Identify which cell holds the provided text, then report its [x, y] central coordinate. 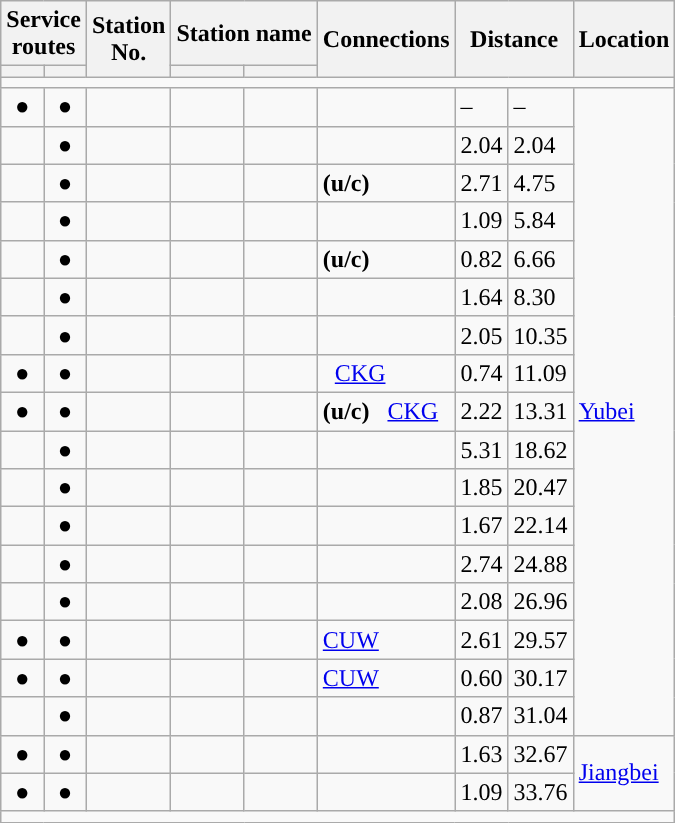
32.67 [540, 754]
0.82 [482, 259]
Serviceroutes [44, 34]
Station name [244, 34]
2.74 [482, 564]
11.09 [540, 373]
StationNo. [128, 39]
CKG [386, 373]
Distance [514, 39]
2.08 [482, 602]
0.60 [482, 678]
8.30 [540, 297]
Location [624, 39]
5.31 [482, 449]
6.66 [540, 259]
1.63 [482, 754]
2.71 [482, 183]
30.17 [540, 678]
1.85 [482, 488]
1.64 [482, 297]
1.67 [482, 526]
26.96 [540, 602]
2.22 [482, 411]
13.31 [540, 411]
Connections [386, 39]
2.61 [482, 640]
0.87 [482, 716]
Yubei [624, 412]
20.47 [540, 488]
2.05 [482, 335]
22.14 [540, 526]
31.04 [540, 716]
4.75 [540, 183]
5.84 [540, 221]
18.62 [540, 449]
Jiangbei [624, 773]
(u/c) CKG [386, 411]
24.88 [540, 564]
0.74 [482, 373]
29.57 [540, 640]
10.35 [540, 335]
33.76 [540, 792]
